Detect which cell encompasses the target text, then output its [x, y] center coordinate. 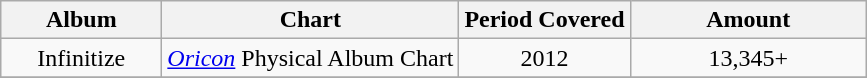
Infinitize [82, 58]
13,345+ [748, 58]
Period Covered [544, 20]
Oricon Physical Album Chart [310, 58]
Amount [748, 20]
Chart [310, 20]
Album [82, 20]
2012 [544, 58]
